Pinpoint the cell where the given text exists, returning its (x, y) midpoint coordinate. 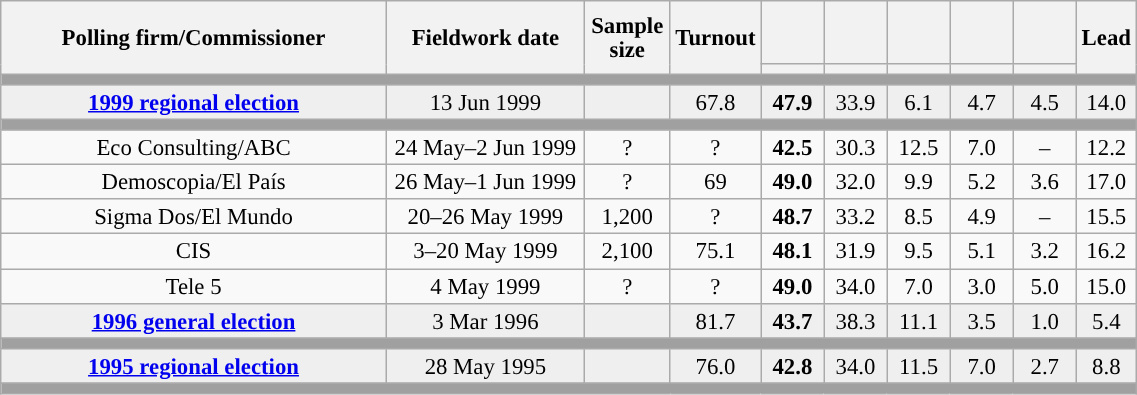
4.7 (982, 102)
4.9 (982, 218)
43.7 (792, 320)
67.8 (716, 102)
3.5 (982, 320)
3.6 (1044, 182)
12.5 (918, 148)
38.3 (856, 320)
9.5 (918, 252)
Lead (1106, 38)
2,100 (627, 252)
Sigma Dos/El Mundo (194, 218)
17.0 (1106, 182)
1996 general election (194, 320)
3.2 (1044, 252)
Fieldwork date (485, 38)
5.4 (1106, 320)
11.1 (918, 320)
81.7 (716, 320)
48.7 (792, 218)
69 (716, 182)
76.0 (716, 366)
1.0 (1044, 320)
31.9 (856, 252)
Demoscopia/El País (194, 182)
Tele 5 (194, 286)
9.9 (918, 182)
3–20 May 1999 (485, 252)
42.8 (792, 366)
15.0 (1106, 286)
14.0 (1106, 102)
CIS (194, 252)
8.8 (1106, 366)
8.5 (918, 218)
Sample size (627, 38)
1,200 (627, 218)
32.0 (856, 182)
4 May 1999 (485, 286)
24 May–2 Jun 1999 (485, 148)
1995 regional election (194, 366)
30.3 (856, 148)
3 Mar 1996 (485, 320)
33.9 (856, 102)
20–26 May 1999 (485, 218)
12.2 (1106, 148)
4.5 (1044, 102)
3.0 (982, 286)
48.1 (792, 252)
28 May 1995 (485, 366)
Eco Consulting/ABC (194, 148)
6.1 (918, 102)
1999 regional election (194, 102)
26 May–1 Jun 1999 (485, 182)
Turnout (716, 38)
2.7 (1044, 366)
16.2 (1106, 252)
5.1 (982, 252)
33.2 (856, 218)
Polling firm/Commissioner (194, 38)
11.5 (918, 366)
5.0 (1044, 286)
75.1 (716, 252)
15.5 (1106, 218)
47.9 (792, 102)
5.2 (982, 182)
13 Jun 1999 (485, 102)
42.5 (792, 148)
